Extract the (x, y) coordinate from the center of the cell holding the provided text.  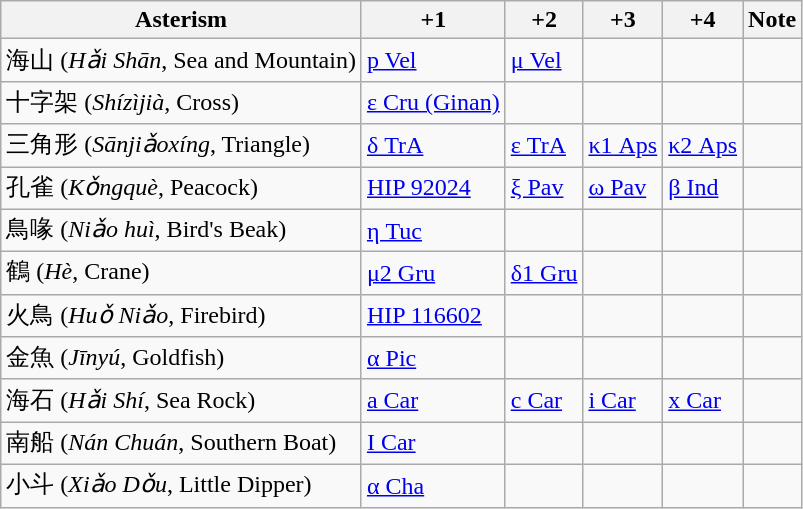
十字架 (Shízìjià, Cross) (182, 102)
金魚 (Jīnyú, Goldfish) (182, 358)
β Ind (703, 188)
南船 (Nán Chuán, Southern Boat) (182, 444)
α Cha (433, 486)
δ TrA (433, 146)
i Car (623, 400)
+3 (623, 20)
c Car (544, 400)
α Pic (433, 358)
+4 (703, 20)
μ Vel (544, 60)
κ1 Aps (623, 146)
小斗 (Xiǎo Dǒu, Little Dipper) (182, 486)
鳥喙 (Niǎo huì, Bird's Beak) (182, 230)
+2 (544, 20)
ω Pav (623, 188)
p Vel (433, 60)
鶴 (Hè, Crane) (182, 274)
+1 (433, 20)
HIP 92024 (433, 188)
ε Cru (Ginan) (433, 102)
I Car (433, 444)
μ2 Gru (433, 274)
x Car (703, 400)
三角形 (Sānjiǎoxíng, Triangle) (182, 146)
a Car (433, 400)
海山 (Hǎi Shān, Sea and Mountain) (182, 60)
δ1 Gru (544, 274)
Asterism (182, 20)
HIP 116602 (433, 316)
η Tuc (433, 230)
Note (772, 20)
ξ Pav (544, 188)
ε TrA (544, 146)
海石 (Hǎi Shí, Sea Rock) (182, 400)
孔雀 (Kǒngquè, Peacock) (182, 188)
火鳥 (Huǒ Niǎo, Firebird) (182, 316)
κ2 Aps (703, 146)
